Extract the (X, Y) coordinate from the center of the cell holding the provided text.  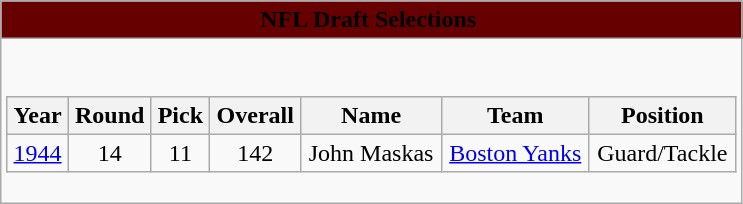
Name (371, 115)
Guard/Tackle (662, 153)
142 (256, 153)
Pick (180, 115)
11 (180, 153)
Round (110, 115)
NFL Draft Selections (372, 20)
John Maskas (371, 153)
14 (110, 153)
Overall (256, 115)
Team (515, 115)
Position (662, 115)
Boston Yanks (515, 153)
1944 (38, 153)
Year (38, 115)
Year Round Pick Overall Name Team Position 1944 14 11 142 John Maskas Boston Yanks Guard/Tackle (372, 121)
